Find where the given text appears and provide that cell's center as [x, y] coordinate. 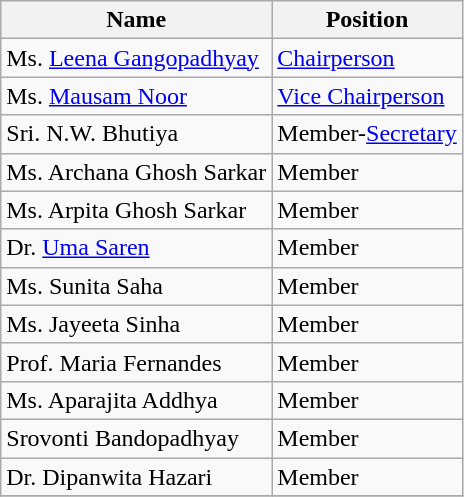
Ms. Jayeeta Sinha [136, 324]
Member-Secretary [367, 134]
Ms. Archana Ghosh Sarkar [136, 172]
Dr. Dipanwita Hazari [136, 477]
Ms. Sunita Saha [136, 286]
Dr. Uma Saren [136, 248]
Position [367, 20]
Srovonti Bandopadhyay [136, 438]
Vice Chairperson [367, 96]
Sri. N.W. Bhutiya [136, 134]
Name [136, 20]
Prof. Maria Fernandes [136, 362]
Ms. Arpita Ghosh Sarkar [136, 210]
Ms. Mausam Noor [136, 96]
Chairperson [367, 58]
Ms. Aparajita Addhya [136, 400]
Ms. Leena Gangopadhyay [136, 58]
